Return [X, Y] of the center of cell containing provided text 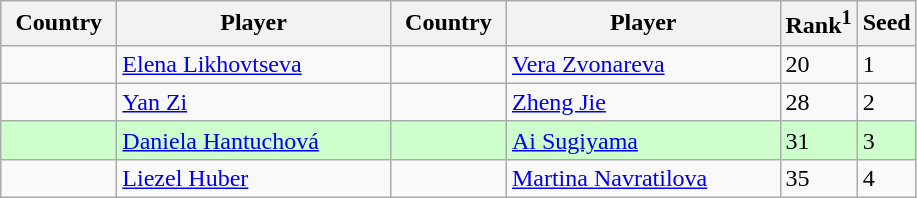
35 [818, 178]
Martina Navratilova [643, 178]
Liezel Huber [254, 178]
20 [818, 64]
Elena Likhovtseva [254, 64]
2 [886, 102]
Vera Zvonareva [643, 64]
4 [886, 178]
Ai Sugiyama [643, 140]
Rank1 [818, 24]
1 [886, 64]
Yan Zi [254, 102]
31 [818, 140]
Seed [886, 24]
3 [886, 140]
28 [818, 102]
Daniela Hantuchová [254, 140]
Zheng Jie [643, 102]
